Return (X, Y) of the center of cell containing provided text 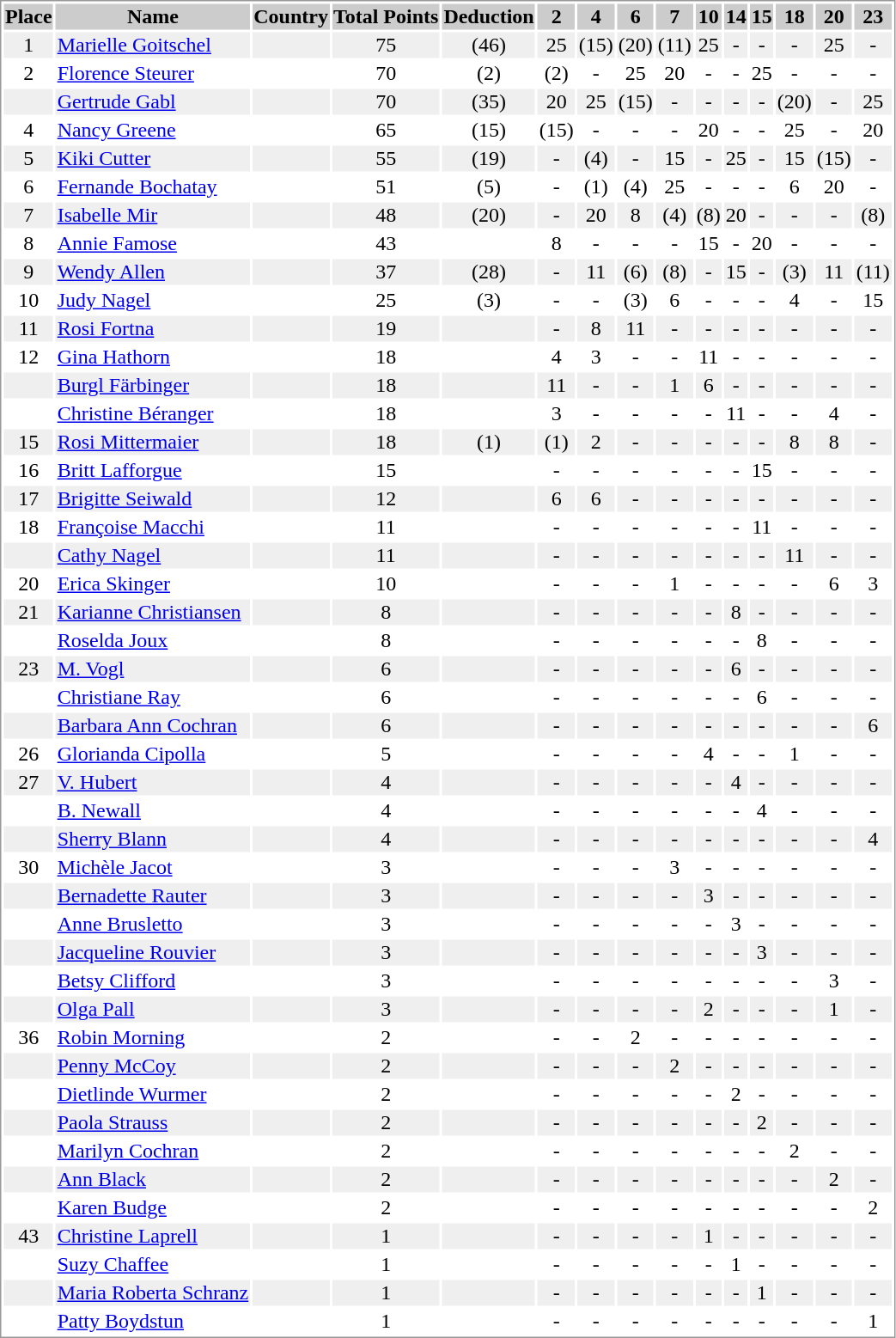
51 (385, 186)
V. Hubert (153, 783)
Paola Strauss (153, 1123)
Bernadette Rauter (153, 896)
Gertrude Gabl (153, 102)
Ann Black (153, 1180)
Jacqueline Rouvier (153, 953)
Annie Famose (153, 243)
65 (385, 130)
55 (385, 159)
36 (28, 1037)
B. Newall (153, 810)
Robin Morning (153, 1037)
75 (385, 46)
17 (28, 499)
Karianne Christiansen (153, 613)
Place (28, 16)
Florence Steurer (153, 73)
Burgl Färbinger (153, 386)
Françoise Macchi (153, 527)
Patty Boydstun (153, 1321)
Judy Nagel (153, 300)
Roselda Joux (153, 640)
(6) (636, 272)
16 (28, 470)
Christiane Ray (153, 697)
Fernande Bochatay (153, 186)
Marilyn Cochran (153, 1151)
M. Vogl (153, 669)
Olga Pall (153, 1010)
(35) (489, 102)
Isabelle Mir (153, 216)
Karen Budge (153, 1207)
Dietlinde Wurmer (153, 1094)
19 (385, 329)
48 (385, 216)
Anne Brusletto (153, 924)
(28) (489, 272)
(5) (489, 186)
14 (735, 16)
Total Points (385, 16)
Rosi Mittermaier (153, 443)
Marielle Goitschel (153, 46)
21 (28, 613)
Rosi Fortna (153, 329)
26 (28, 754)
Michèle Jacot (153, 867)
27 (28, 783)
Country (291, 16)
9 (28, 272)
Betsy Clifford (153, 981)
Cathy Nagel (153, 556)
Glorianda Cipolla (153, 754)
Britt Lafforgue (153, 470)
Gina Hathorn (153, 357)
30 (28, 867)
Penny McCoy (153, 1066)
Christine Béranger (153, 413)
Christine Laprell (153, 1237)
Maria Roberta Schranz (153, 1293)
Barbara Ann Cochran (153, 726)
Name (153, 16)
Deduction (489, 16)
Suzy Chaffee (153, 1264)
37 (385, 272)
(46) (489, 46)
Sherry Blann (153, 840)
Erica Skinger (153, 583)
(19) (489, 159)
Brigitte Seiwald (153, 499)
Nancy Greene (153, 130)
Wendy Allen (153, 272)
Kiki Cutter (153, 159)
